Provide the [x, y] coordinate of the cell's center where the given text is located.  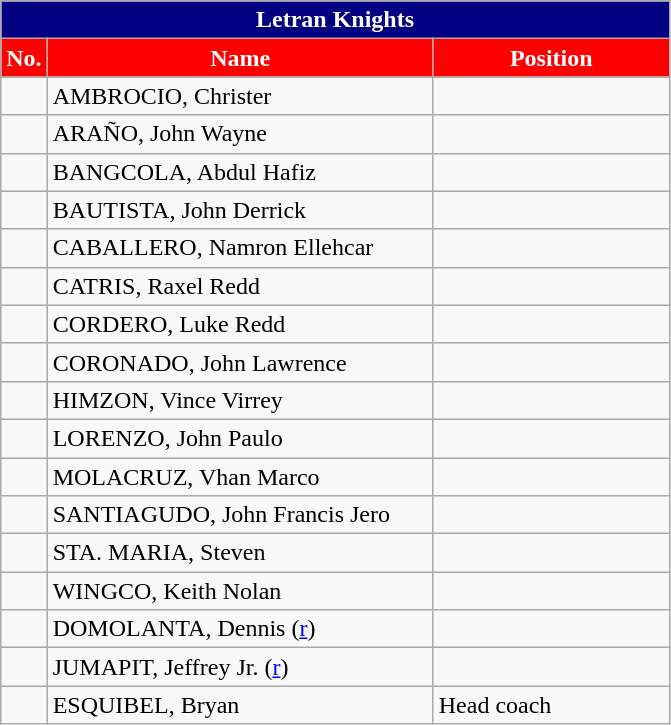
HIMZON, Vince Virrey [240, 400]
CATRIS, Raxel Redd [240, 286]
CABALLERO, Namron Ellehcar [240, 248]
Name [240, 58]
AMBROCIO, Christer [240, 96]
SANTIAGUDO, John Francis Jero [240, 515]
ARAÑO, John Wayne [240, 134]
STA. MARIA, Steven [240, 553]
DOMOLANTA, Dennis (r) [240, 629]
WINGCO, Keith Nolan [240, 591]
CORONADO, John Lawrence [240, 362]
BAUTISTA, John Derrick [240, 210]
CORDERO, Luke Redd [240, 324]
Position [551, 58]
Letran Knights [336, 20]
JUMAPIT, Jeffrey Jr. (r) [240, 667]
BANGCOLA, Abdul Hafiz [240, 172]
LORENZO, John Paulo [240, 438]
Head coach [551, 705]
MOLACRUZ, Vhan Marco [240, 477]
No. [24, 58]
ESQUIBEL, Bryan [240, 705]
